For the text-containing cell, return its midpoint in [X, Y] coordinate format. 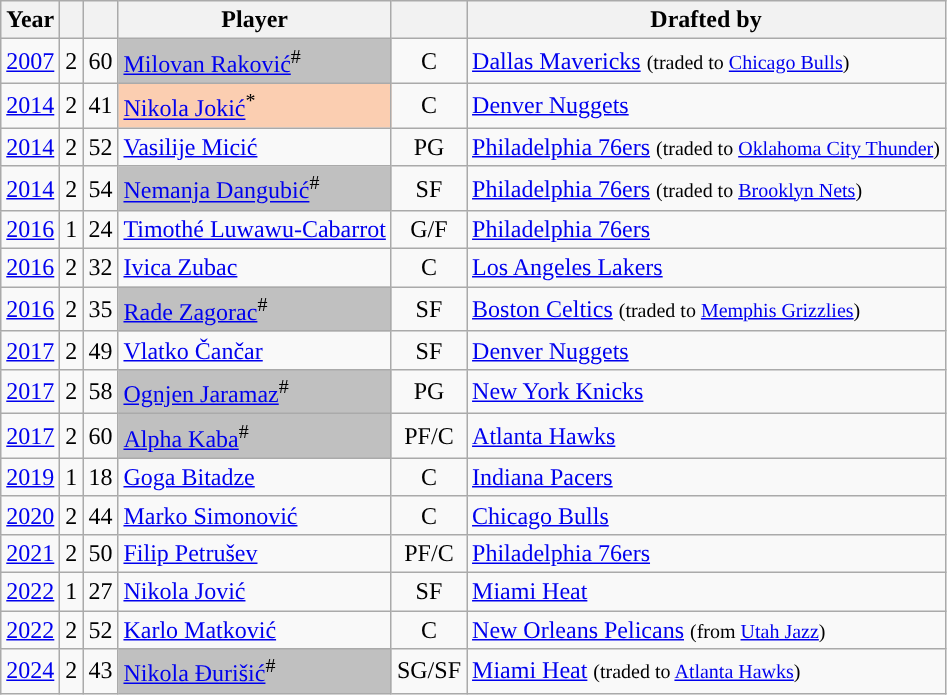
New Orleans Pelicans (from Utah Jazz) [706, 630]
Timothé Luwawu-Cabarrot [254, 230]
Dallas Mavericks (traded to Chicago Bulls) [706, 62]
Ivica Zubac [254, 268]
2024 [30, 672]
Milovan Raković# [254, 62]
2019 [30, 477]
Chicago Bulls [706, 515]
Player [254, 20]
New York Knicks [706, 392]
2021 [30, 554]
Karlo Matković [254, 630]
Nikola Jokić* [254, 106]
50 [100, 554]
Indiana Pacers [706, 477]
32 [100, 268]
27 [100, 592]
54 [100, 188]
Boston Celtics (traded to Memphis Grizzlies) [706, 310]
18 [100, 477]
Vlatko Čančar [254, 350]
41 [100, 106]
2007 [30, 62]
SG/SF [428, 672]
Year [30, 20]
Filip Petrušev [254, 554]
43 [100, 672]
Miami Heat (traded to Atlanta Hawks) [706, 672]
Nemanja Dangubić# [254, 188]
Rade Zagorac# [254, 310]
Nikola Đurišić# [254, 672]
Alpha Kaba# [254, 436]
Philadelphia 76ers (traded to Brooklyn Nets) [706, 188]
Los Angeles Lakers [706, 268]
G/F [428, 230]
Ognjen Jaramaz# [254, 392]
2020 [30, 515]
Miami Heat [706, 592]
Drafted by [706, 20]
Vasilije Micić [254, 147]
24 [100, 230]
44 [100, 515]
Philadelphia 76ers (traded to Oklahoma City Thunder) [706, 147]
Marko Simonović [254, 515]
Goga Bitadze [254, 477]
Nikola Jović [254, 592]
58 [100, 392]
Atlanta Hawks [706, 436]
35 [100, 310]
49 [100, 350]
